Return the (X, Y) coordinate for the center point of the cell that contains the specified text.  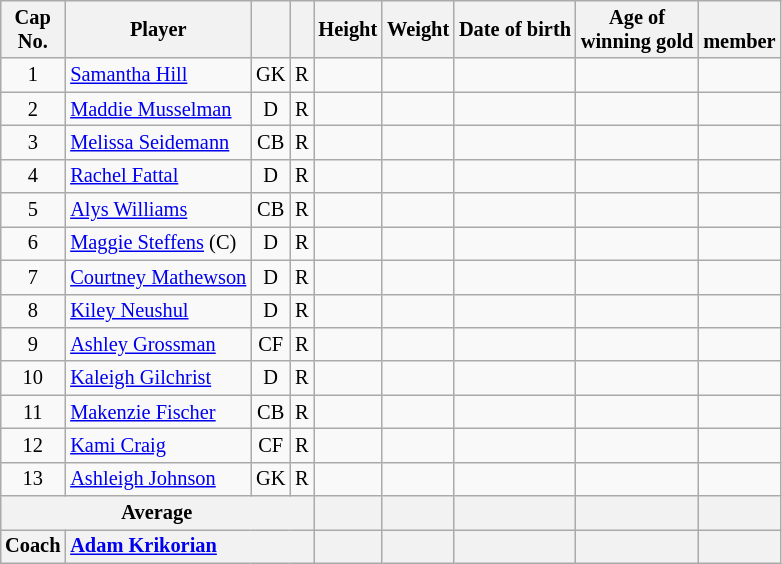
Kaleigh Gilchrist (158, 378)
6 (32, 243)
13 (32, 479)
Date of birth (515, 29)
Kiley Neushul (158, 311)
3 (32, 142)
1 (32, 75)
Alys Williams (158, 210)
Rachel Fattal (158, 176)
2 (32, 109)
10 (32, 378)
Melissa Seidemann (158, 142)
Age ofwinning gold (637, 29)
Adam Krikorian (189, 546)
Maggie Steffens (C) (158, 243)
4 (32, 176)
8 (32, 311)
12 (32, 445)
Samantha Hill (158, 75)
CapNo. (32, 29)
7 (32, 277)
11 (32, 412)
Kami Craig (158, 445)
member (739, 29)
Courtney Mathewson (158, 277)
Makenzie Fischer (158, 412)
Maddie Musselman (158, 109)
Ashleigh Johnson (158, 479)
5 (32, 210)
Height (348, 29)
Player (158, 29)
Weight (418, 29)
9 (32, 344)
Ashley Grossman (158, 344)
Coach (32, 546)
Average (156, 513)
